Find where the given text appears and provide that cell's center as (X, Y) coordinate. 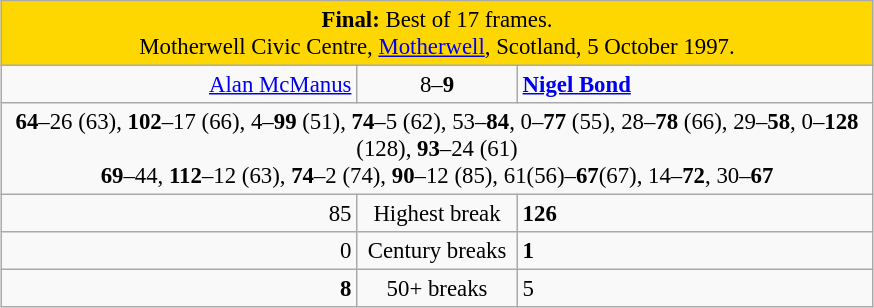
50+ breaks (438, 289)
5 (695, 289)
Alan McManus (179, 85)
Highest break (438, 214)
1 (695, 251)
Century breaks (438, 251)
85 (179, 214)
126 (695, 214)
Final: Best of 17 frames.Motherwell Civic Centre, Motherwell, Scotland, 5 October 1997. (437, 34)
0 (179, 251)
8 (179, 289)
8–9 (438, 85)
Nigel Bond (695, 85)
